Output the (x, y) coordinate of the center of the cell containing the given text.  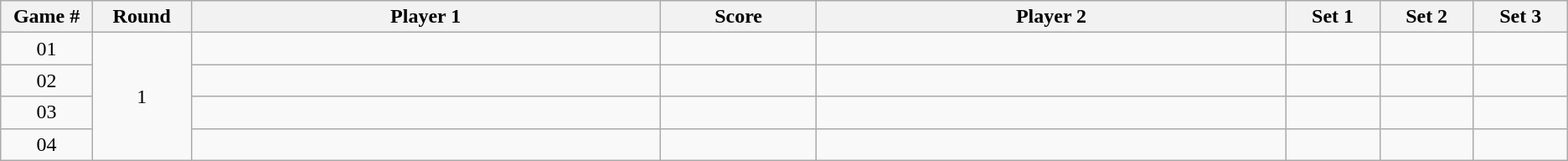
Player 1 (426, 17)
01 (47, 49)
Score (739, 17)
Set 1 (1333, 17)
02 (47, 80)
1 (142, 96)
Game # (47, 17)
Set 3 (1520, 17)
Set 2 (1426, 17)
03 (47, 112)
Round (142, 17)
Player 2 (1051, 17)
04 (47, 144)
